Search for the cell housing the specified text and yield its [x, y] center coordinate. 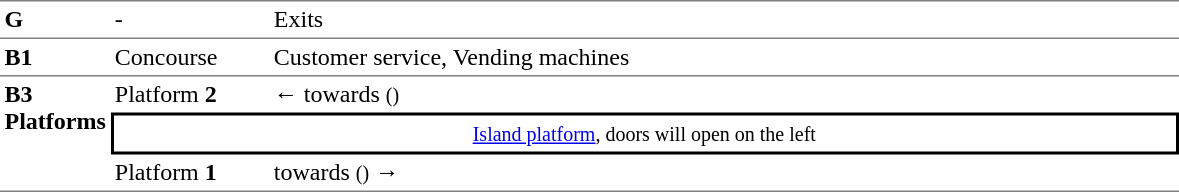
Island platform, doors will open on the left [644, 133]
← towards () [724, 94]
Concourse [190, 58]
B1 [55, 58]
G [55, 19]
B3Platforms [55, 134]
Platform 1 [190, 173]
towards () → [724, 173]
Exits [724, 19]
Customer service, Vending machines [724, 58]
- [190, 19]
Platform 2 [190, 94]
